Find where the given text appears and provide that cell's center as [X, Y] coordinate. 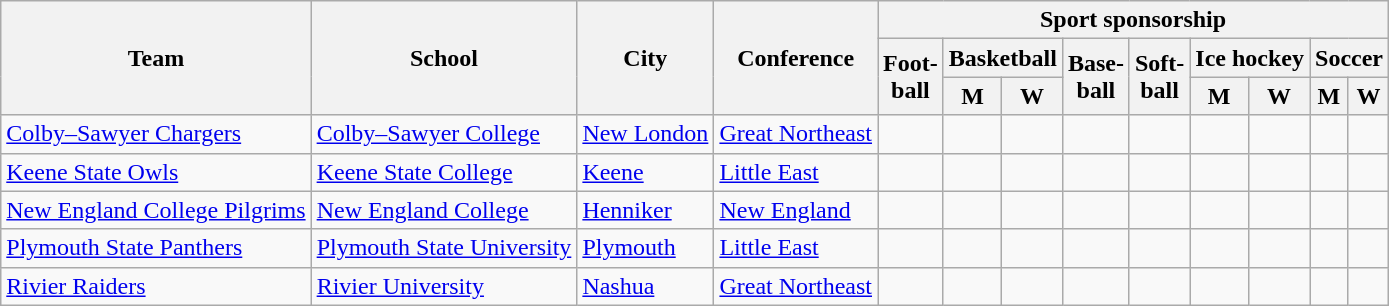
Soccer [1350, 58]
New England [796, 210]
Rivier Raiders [156, 286]
New England College Pilgrims [156, 210]
Colby–Sawyer Chargers [156, 134]
Foot-ball [911, 77]
Rivier University [444, 286]
Keene State Owls [156, 172]
Colby–Sawyer College [444, 134]
City [646, 58]
Conference [796, 58]
Plymouth State Panthers [156, 248]
Keene State College [444, 172]
New England College [444, 210]
Plymouth [646, 248]
Keene [646, 172]
School [444, 58]
Ice hockey [1250, 58]
Henniker [646, 210]
Team [156, 58]
Nashua [646, 286]
Plymouth State University [444, 248]
Sport sponsorship [1134, 20]
New London [646, 134]
Base-ball [1096, 77]
Basketball [1002, 58]
Soft-ball [1159, 77]
